Locate the cell with the specified text and output its (x, y) center coordinate. 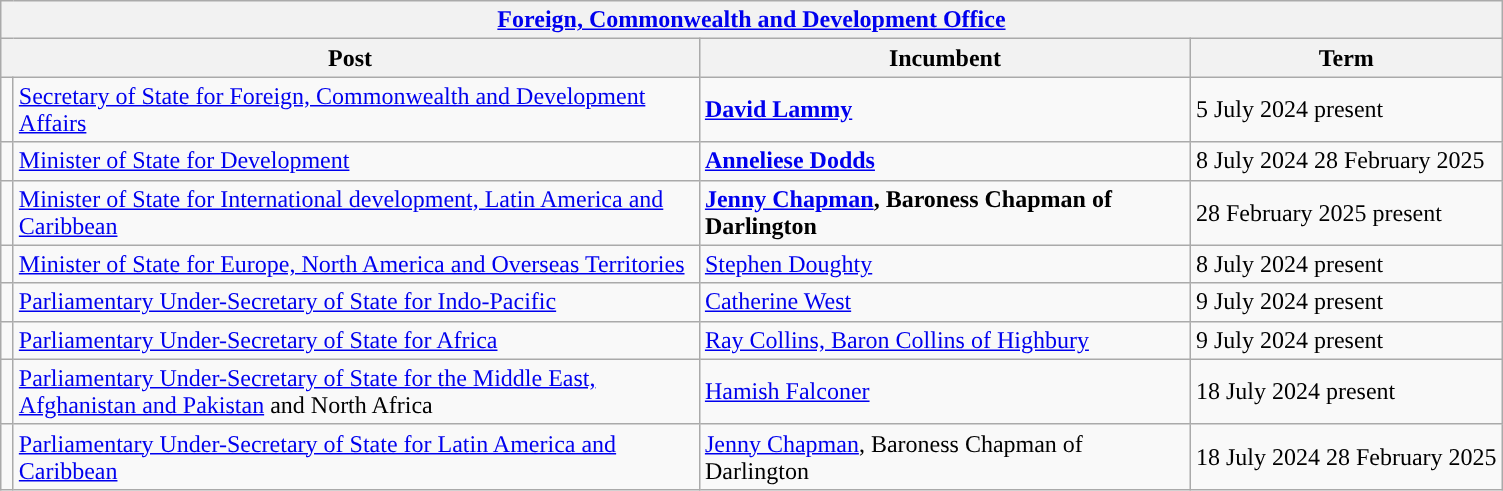
8 July 2024 present (1346, 264)
Parliamentary Under-Secretary of State for Africa (356, 340)
Ray Collins, Baron Collins of Highbury (944, 340)
David Lammy (944, 110)
Anneliese Dodds (944, 161)
Minister of State for Development (356, 161)
Hamish Falconer (944, 392)
8 July 2024 28 February 2025 (1346, 161)
Minister of State for Europe, North America and Overseas Territories (356, 264)
18 July 2024 28 February 2025 (1346, 456)
Parliamentary Under-Secretary of State for Latin America and Caribbean (356, 456)
5 July 2024 present (1346, 110)
Incumbent (944, 58)
28 February 2025 present (1346, 212)
Stephen Doughty (944, 264)
Parliamentary Under-Secretary of State for Indo-Pacific (356, 302)
Parliamentary Under-Secretary of State for the Middle East, Afghanistan and Pakistan and North Africa (356, 392)
Foreign, Commonwealth and Development Office (752, 20)
Catherine West (944, 302)
Term (1346, 58)
Post (350, 58)
18 July 2024 present (1346, 392)
Minister of State for International development, Latin America and Caribbean (356, 212)
Secretary of State for Foreign, Commonwealth and Development Affairs (356, 110)
